Detect which cell encompasses the target text, then output its [X, Y] center coordinate. 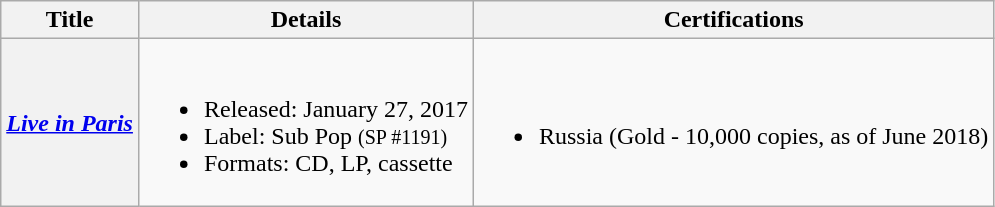
Title [70, 20]
Details [306, 20]
Russia (Gold - 10,000 copies, as of June 2018) [733, 122]
Live in Paris [70, 122]
Released: January 27, 2017Label: Sub Pop (SP #1191)Formats: CD, LP, cassette [306, 122]
Certifications [733, 20]
